Return [X, Y] of the center of cell containing provided text 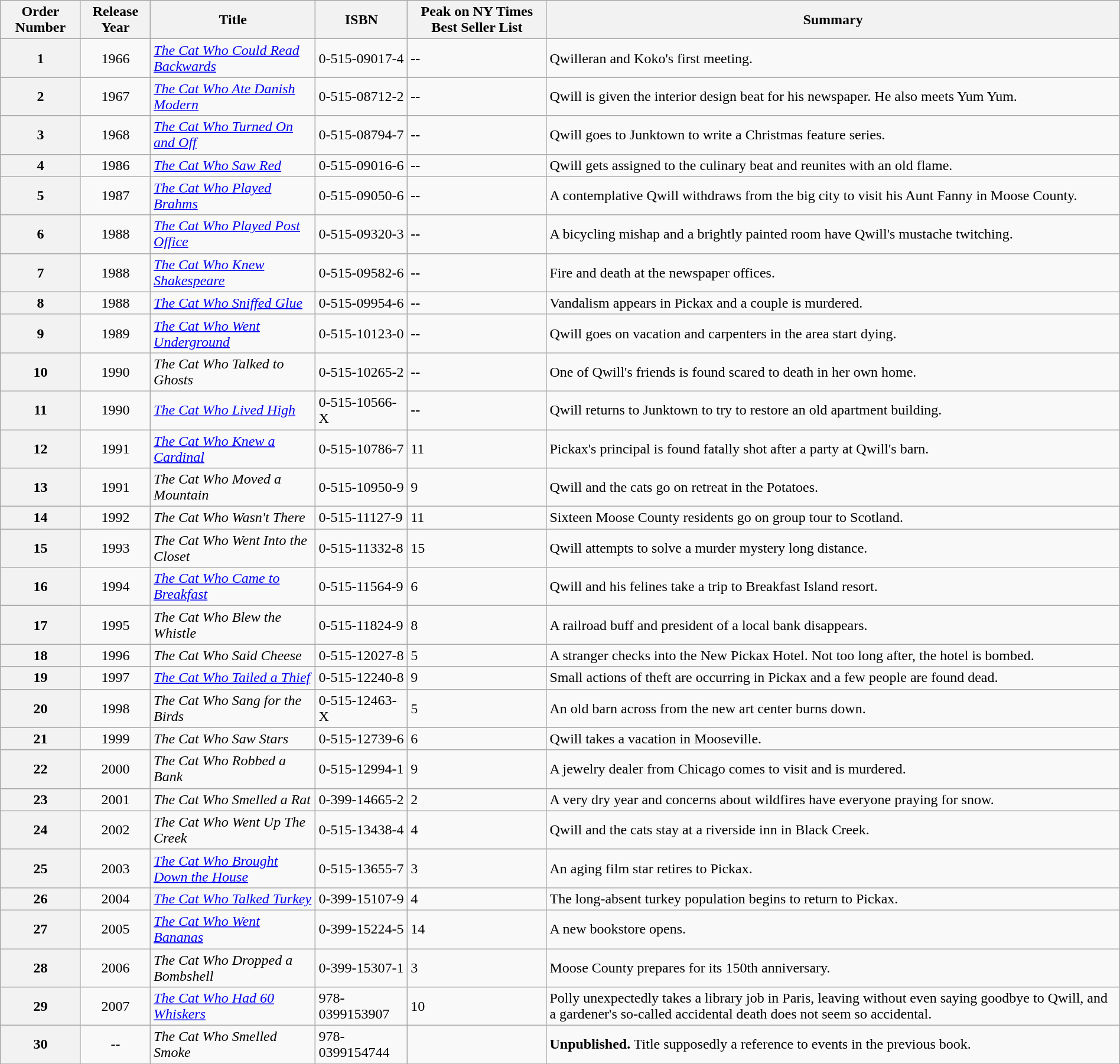
The Cat Who Smelled Smoke [233, 1045]
Qwill returns to Junktown to try to restore an old apartment building. [833, 410]
2006 [115, 967]
0-515-12463-X [362, 709]
Vandalism appears in Pickax and a couple is murdered. [833, 303]
Fire and death at the newspaper offices. [833, 273]
An aging film star retires to Pickax. [833, 868]
27 [41, 929]
29 [41, 1006]
0-515-10123-0 [362, 333]
1987 [115, 196]
Peak on NY Times Best Seller List [477, 20]
Qwill is given the interior design beat for his newspaper. He also meets Yum Yum. [833, 97]
A new bookstore opens. [833, 929]
19 [41, 678]
0-515-11824-9 [362, 625]
23 [41, 799]
Qwill and the cats stay at a riverside inn in Black Creek. [833, 830]
The Cat Who Ate Danish Modern [233, 97]
Qwill and the cats go on retreat in the Potatoes. [833, 488]
22 [41, 769]
An old barn across from the new art center burns down. [833, 709]
0-515-09582-6 [362, 273]
0-515-09320-3 [362, 234]
1989 [115, 333]
Sixteen Moose County residents go on group tour to Scotland. [833, 518]
The Cat Who Smelled a Rat [233, 799]
0-399-14665-2 [362, 799]
The Cat Who Said Cheese [233, 655]
1999 [115, 739]
2007 [115, 1006]
0-515-10566-X [362, 410]
The Cat Who Went Bananas [233, 929]
0-515-10786-7 [362, 449]
978-0399153907 [362, 1006]
Unpublished. Title supposedly a reference to events in the previous book. [833, 1045]
The Cat Who Came to Breakfast [233, 587]
The Cat Who Dropped a Bombshell [233, 967]
0-399-15224-5 [362, 929]
Qwill and his felines take a trip to Breakfast Island resort. [833, 587]
A stranger checks into the New Pickax Hotel. Not too long after, the hotel is bombed. [833, 655]
1995 [115, 625]
13 [41, 488]
17 [41, 625]
0-515-09954-6 [362, 303]
1998 [115, 709]
2001 [115, 799]
The Cat Who Went Up The Creek [233, 830]
The Cat Who Lived High [233, 410]
0-515-11127-9 [362, 518]
The Cat Who Saw Stars [233, 739]
1968 [115, 135]
1993 [115, 548]
0-515-11332-8 [362, 548]
A contemplative Qwill withdraws from the big city to visit his Aunt Fanny in Moose County. [833, 196]
0-515-11564-9 [362, 587]
The Cat Who Robbed a Bank [233, 769]
0-515-08712-2 [362, 97]
0-515-09050-6 [362, 196]
16 [41, 587]
The Cat Who Went Underground [233, 333]
Qwill goes to Junktown to write a Christmas feature series. [833, 135]
1992 [115, 518]
0-515-08794-7 [362, 135]
978-0399154744 [362, 1045]
Release Year [115, 20]
1996 [115, 655]
Qwill goes on vacation and carpenters in the area start dying. [833, 333]
2000 [115, 769]
A railroad buff and president of a local bank disappears. [833, 625]
One of Qwill's friends is found scared to death in her own home. [833, 372]
The Cat Who Played Post Office [233, 234]
0-515-10950-9 [362, 488]
24 [41, 830]
ISBN [362, 20]
1 [41, 58]
1997 [115, 678]
0-515-10265-2 [362, 372]
A very dry year and concerns about wildfires have everyone praying for snow. [833, 799]
The Cat Who Saw Red [233, 165]
Qwill takes a vacation in Mooseville. [833, 739]
The Cat Who Sniffed Glue [233, 303]
The Cat Who Tailed a Thief [233, 678]
0-515-12027-8 [362, 655]
Pickax's principal is found fatally shot after a party at Qwill's barn. [833, 449]
7 [41, 273]
0-399-15107-9 [362, 899]
0-515-13655-7 [362, 868]
2004 [115, 899]
0-515-12994-1 [362, 769]
Qwill gets assigned to the culinary beat and reunites with an old flame. [833, 165]
18 [41, 655]
12 [41, 449]
Summary [833, 20]
The Cat Who Talked to Ghosts [233, 372]
The Cat Who Moved a Mountain [233, 488]
21 [41, 739]
The Cat Who Knew a Cardinal [233, 449]
1966 [115, 58]
The Cat Who Turned On and Off [233, 135]
Order Number [41, 20]
The Cat Who Went Into the Closet [233, 548]
The Cat Who Talked Turkey [233, 899]
20 [41, 709]
The Cat Who Wasn't There [233, 518]
0-515-12739-6 [362, 739]
0-515-09017-4 [362, 58]
0-515-09016-6 [362, 165]
The Cat Who Could Read Backwards [233, 58]
Moose County prepares for its 150th anniversary. [833, 967]
The Cat Who Knew Shakespeare [233, 273]
2003 [115, 868]
0-515-12240-8 [362, 678]
2005 [115, 929]
Title [233, 20]
The long-absent turkey population begins to return to Pickax. [833, 899]
1986 [115, 165]
The Cat Who Sang for the Birds [233, 709]
0-399-15307-1 [362, 967]
28 [41, 967]
Qwill attempts to solve a murder mystery long distance. [833, 548]
The Cat Who Had 60 Whiskers [233, 1006]
25 [41, 868]
The Cat Who Played Brahms [233, 196]
Small actions of theft are occurring in Pickax and a few people are found dead. [833, 678]
30 [41, 1045]
1994 [115, 587]
26 [41, 899]
A jewelry dealer from Chicago comes to visit and is murdered. [833, 769]
1967 [115, 97]
A bicycling mishap and a brightly painted room have Qwill's mustache twitching. [833, 234]
2002 [115, 830]
The Cat Who Brought Down the House [233, 868]
0-515-13438-4 [362, 830]
The Cat Who Blew the Whistle [233, 625]
Qwilleran and Koko's first meeting. [833, 58]
